For the text-containing cell, return its midpoint in (X, Y) coordinate format. 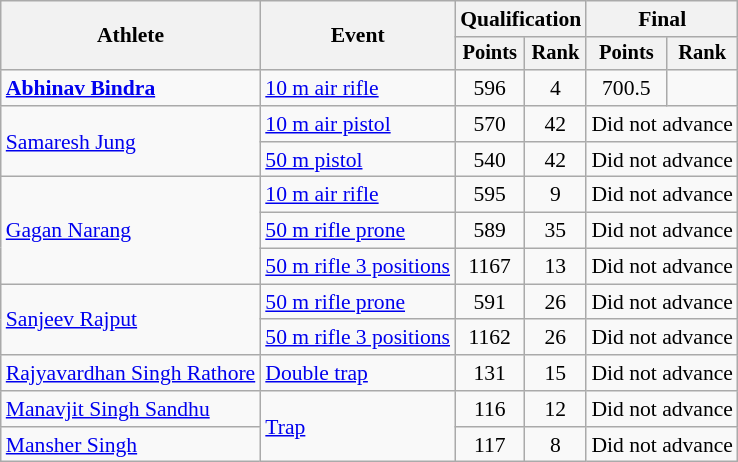
12 (555, 409)
Trap (358, 426)
4 (555, 88)
1162 (490, 338)
131 (490, 373)
591 (490, 302)
35 (555, 231)
Qualification (520, 19)
595 (490, 195)
589 (490, 231)
Athlete (131, 36)
Rajyavardhan Singh Rathore (131, 373)
Gagan Narang (131, 230)
116 (490, 409)
570 (490, 124)
9 (555, 195)
Samaresh Jung (131, 142)
1167 (490, 267)
Event (358, 36)
Final (662, 19)
700.5 (626, 88)
596 (490, 88)
540 (490, 160)
Double trap (358, 373)
10 m air pistol (358, 124)
13 (555, 267)
Manavjit Singh Sandhu (131, 409)
15 (555, 373)
Abhinav Bindra (131, 88)
50 m pistol (358, 160)
Sanjeev Rajput (131, 320)
